Pinpoint the cell where the given text exists, returning its (x, y) midpoint coordinate. 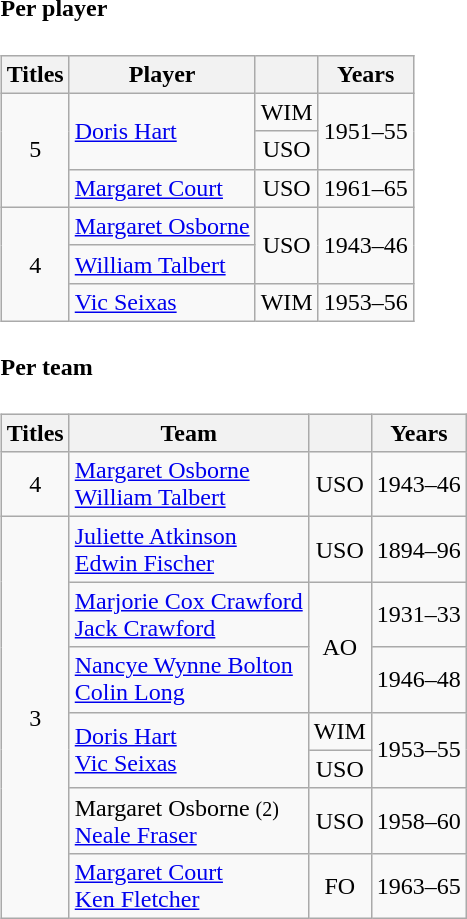
Team (188, 433)
Margaret Court (162, 188)
FO (340, 886)
Margaret Osborne (2) Neale Fraser (188, 820)
1946–48 (418, 680)
William Talbert (162, 264)
Margaret Court Ken Fletcher (188, 886)
Nancye Wynne Bolton Colin Long (188, 680)
1963–65 (418, 886)
AO (340, 647)
Margaret Osborne William Talbert (188, 484)
Doris Hart Vic Seixas (188, 750)
3 (35, 718)
1951–55 (366, 131)
Doris Hart (162, 131)
1953–56 (366, 302)
1958–60 (418, 820)
Marjorie Cox Crawford Jack Crawford (188, 614)
1953–55 (418, 750)
1931–33 (418, 614)
5 (35, 150)
1894–96 (418, 550)
Margaret Osborne (162, 226)
Player (162, 74)
Juliette Atkinson Edwin Fischer (188, 550)
Vic Seixas (162, 302)
1961–65 (366, 188)
